Capture the cell that displays the provided text and extract its (x, y) central coordinate. 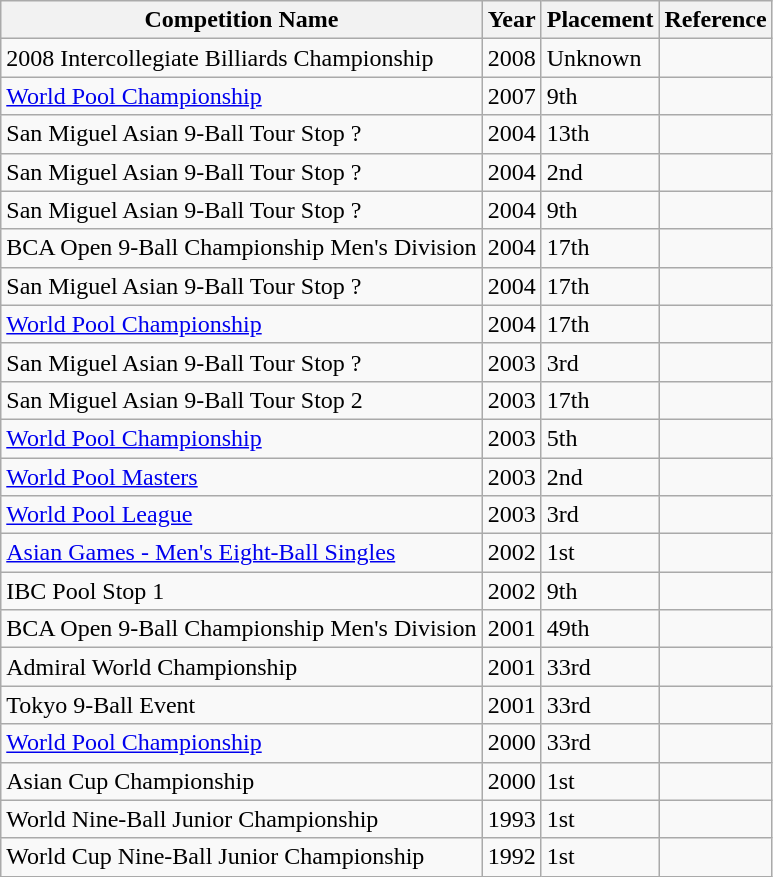
2008 Intercollegiate Billiards Championship (242, 58)
2007 (512, 96)
World Nine-Ball Junior Championship (242, 819)
Asian Games - Men's Eight-Ball Singles (242, 553)
Placement (600, 20)
World Pool Masters (242, 477)
2008 (512, 58)
49th (600, 629)
1992 (512, 857)
World Cup Nine-Ball Junior Championship (242, 857)
Admiral World Championship (242, 667)
Competition Name (242, 20)
Year (512, 20)
5th (600, 438)
San Miguel Asian 9-Ball Tour Stop 2 (242, 400)
World Pool League (242, 515)
1993 (512, 819)
IBC Pool Stop 1 (242, 591)
13th (600, 134)
Unknown (600, 58)
Reference (716, 20)
Asian Cup Championship (242, 781)
Tokyo 9-Ball Event (242, 705)
